From the cell containing the given text, extract its center point as (X, Y) coordinate. 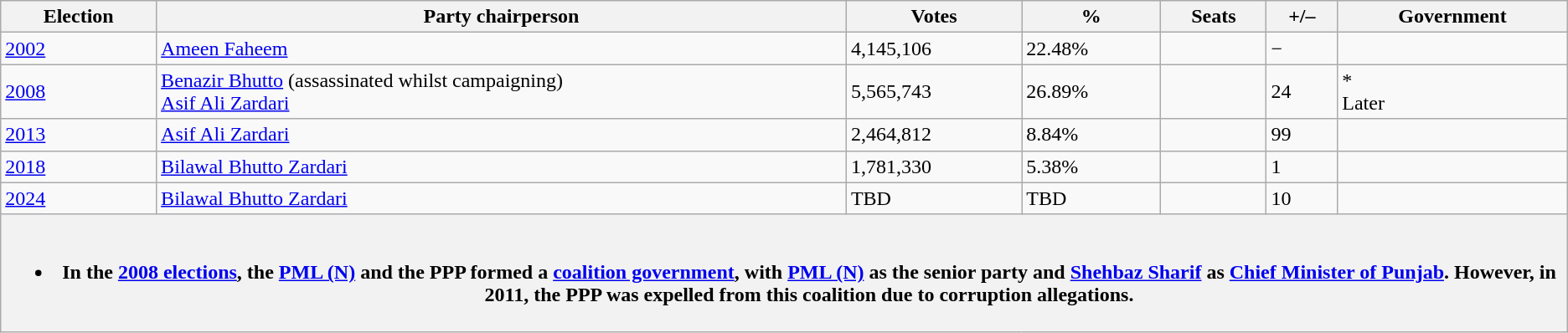
− (1302, 49)
26.89% (1091, 92)
Party chairperson (502, 17)
2024 (79, 198)
2008 (79, 92)
2,464,812 (933, 135)
5.38% (1091, 166)
Asif Ali Zardari (502, 135)
5,565,743 (933, 92)
*Later (1452, 92)
10 (1302, 198)
Ameen Faheem (502, 49)
22.48% (1091, 49)
4,145,106 (933, 49)
8.84% (1091, 135)
2002 (79, 49)
Election (79, 17)
2013 (79, 135)
% (1091, 17)
Benazir Bhutto (assassinated whilst campaigning)Asif Ali Zardari (502, 92)
Votes (933, 17)
1 (1302, 166)
1,781,330 (933, 166)
2018 (79, 166)
Government (1452, 17)
24 (1302, 92)
+/– (1302, 17)
99 (1302, 135)
Seats (1214, 17)
